Return the (X, Y) coordinate for the center point of the cell that contains the specified text.  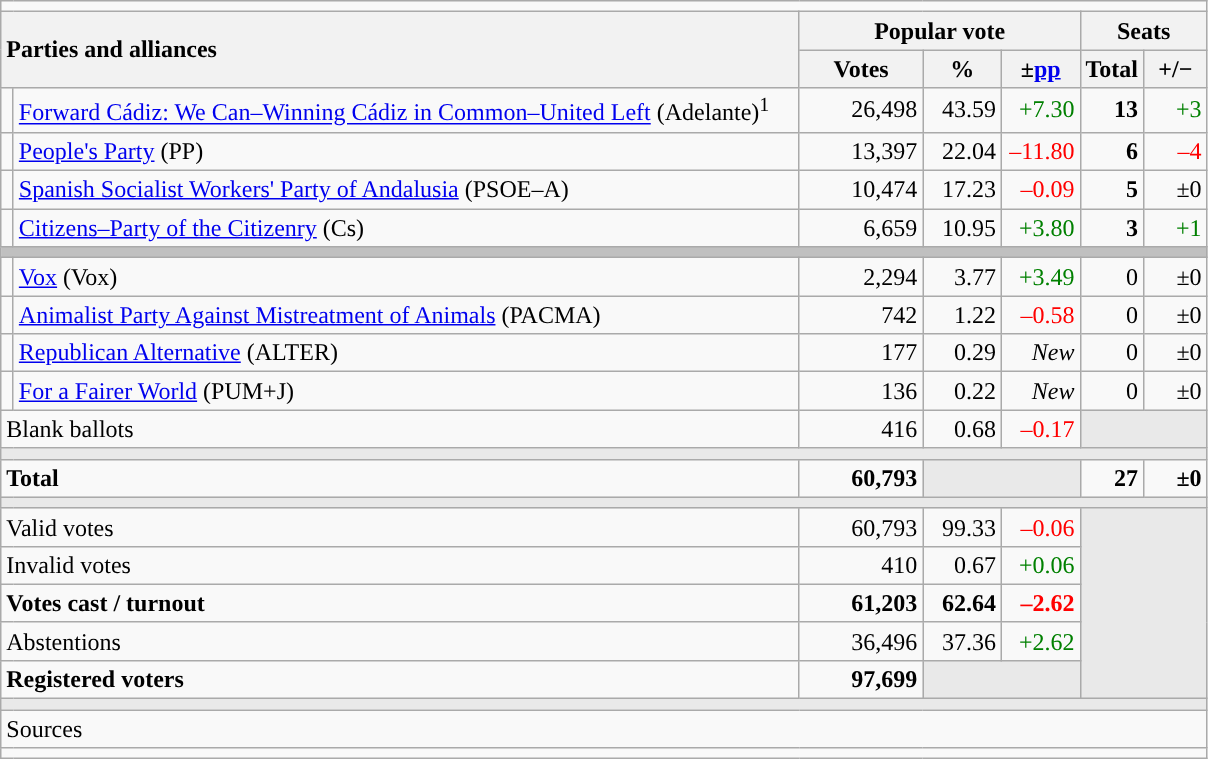
Sources (604, 729)
10.95 (962, 228)
36,496 (861, 641)
43.59 (962, 110)
Vox (Vox) (406, 277)
3 (1112, 228)
±pp (1040, 69)
+0.06 (1040, 565)
6 (1112, 151)
–0.06 (1040, 527)
3.77 (962, 277)
Votes cast / turnout (400, 603)
5 (1112, 190)
+2.62 (1040, 641)
Forward Cádiz: We Can–Winning Cádiz in Common–United Left (Adelante)1 (406, 110)
Parties and alliances (400, 50)
+/− (1176, 69)
% (962, 69)
Popular vote (940, 31)
+3.80 (1040, 228)
99.33 (962, 527)
People's Party (PP) (406, 151)
+3 (1176, 110)
Citizens–Party of the Citizenry (Cs) (406, 228)
62.64 (962, 603)
Votes (861, 69)
61,203 (861, 603)
Invalid votes (400, 565)
17.23 (962, 190)
37.36 (962, 641)
+3.49 (1040, 277)
For a Fairer World (PUM+J) (406, 391)
Animalist Party Against Mistreatment of Animals (PACMA) (406, 315)
0.22 (962, 391)
22.04 (962, 151)
13,397 (861, 151)
416 (861, 429)
10,474 (861, 190)
1.22 (962, 315)
–0.09 (1040, 190)
–0.58 (1040, 315)
6,659 (861, 228)
26,498 (861, 110)
410 (861, 565)
Seats (1144, 31)
Blank ballots (400, 429)
Abstentions (400, 641)
Republican Alternative (ALTER) (406, 353)
136 (861, 391)
13 (1112, 110)
–0.17 (1040, 429)
Valid votes (400, 527)
0.67 (962, 565)
0.68 (962, 429)
0.29 (962, 353)
–4 (1176, 151)
–2.62 (1040, 603)
97,699 (861, 679)
+1 (1176, 228)
2,294 (861, 277)
27 (1112, 478)
Registered voters (400, 679)
+7.30 (1040, 110)
–11.80 (1040, 151)
Spanish Socialist Workers' Party of Andalusia (PSOE–A) (406, 190)
742 (861, 315)
177 (861, 353)
